Extract the (X, Y) coordinate from the center of the cell holding the provided text.  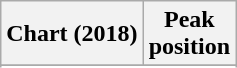
Chart (2018) (72, 34)
Peak position (189, 34)
